Provide the (X, Y) coordinate of the cell's center where the given text is located.  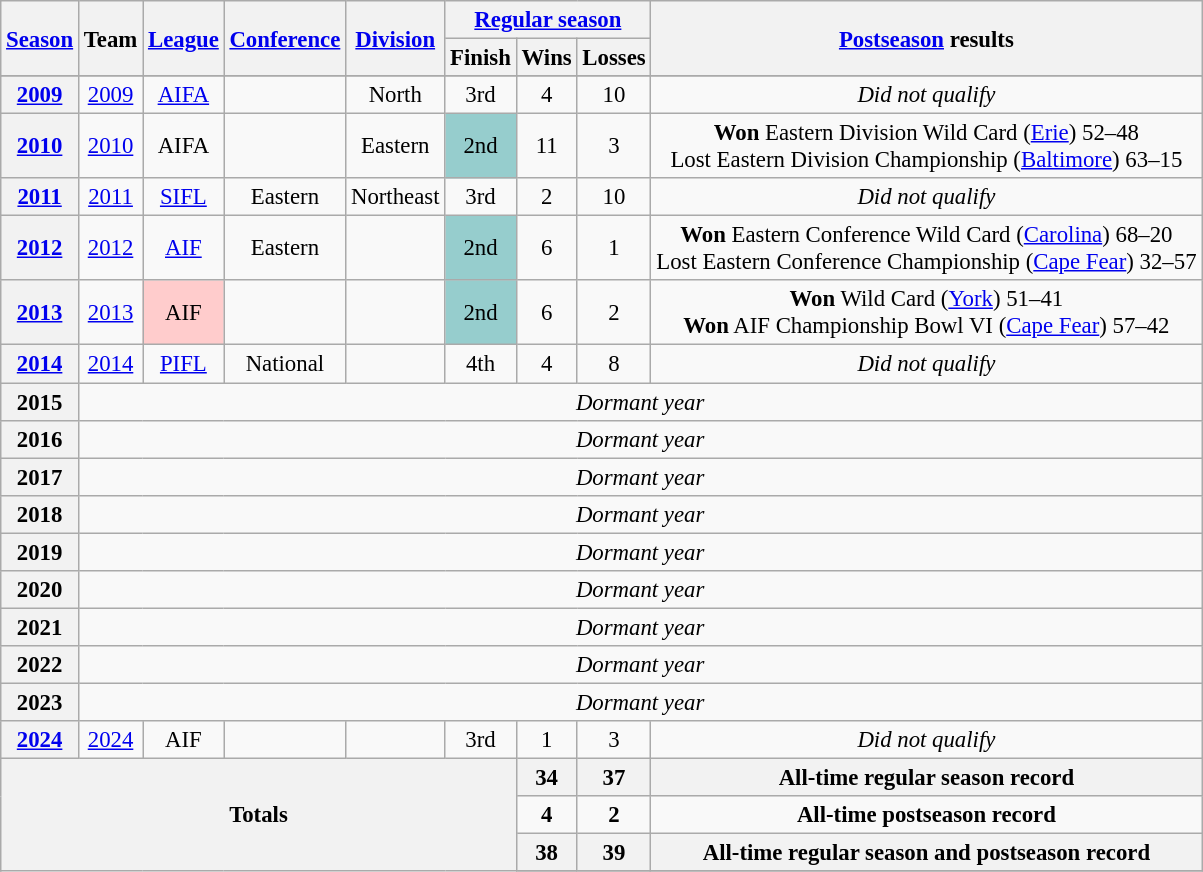
2019 (40, 552)
Northeast (396, 197)
Won Wild Card (York) 51–41 Won AIF Championship Bowl VI (Cape Fear) 57–42 (926, 312)
Won Eastern Conference Wild Card (Carolina) 68–20 Lost Eastern Conference Championship (Cape Fear) 32–57 (926, 248)
2016 (40, 439)
2022 (40, 665)
Losses (614, 58)
2018 (40, 514)
All-time regular season record (926, 778)
2015 (40, 402)
4th (480, 364)
Wins (546, 58)
Regular season (548, 20)
Conference (285, 38)
11 (546, 146)
2021 (40, 627)
37 (614, 778)
League (184, 38)
2017 (40, 477)
Postseason results (926, 38)
All-time postseason record (926, 815)
North (396, 95)
Season (40, 38)
Finish (480, 58)
8 (614, 364)
Division (396, 38)
Team (110, 38)
All-time regular season and postseason record (926, 853)
39 (614, 853)
2020 (40, 590)
2023 (40, 702)
Totals (258, 816)
SIFL (184, 197)
National (285, 364)
Won Eastern Division Wild Card (Erie) 52–48 Lost Eastern Division Championship (Baltimore) 63–15 (926, 146)
38 (546, 853)
34 (546, 778)
PIFL (184, 364)
